Search for the cell housing the specified text and yield its (x, y) center coordinate. 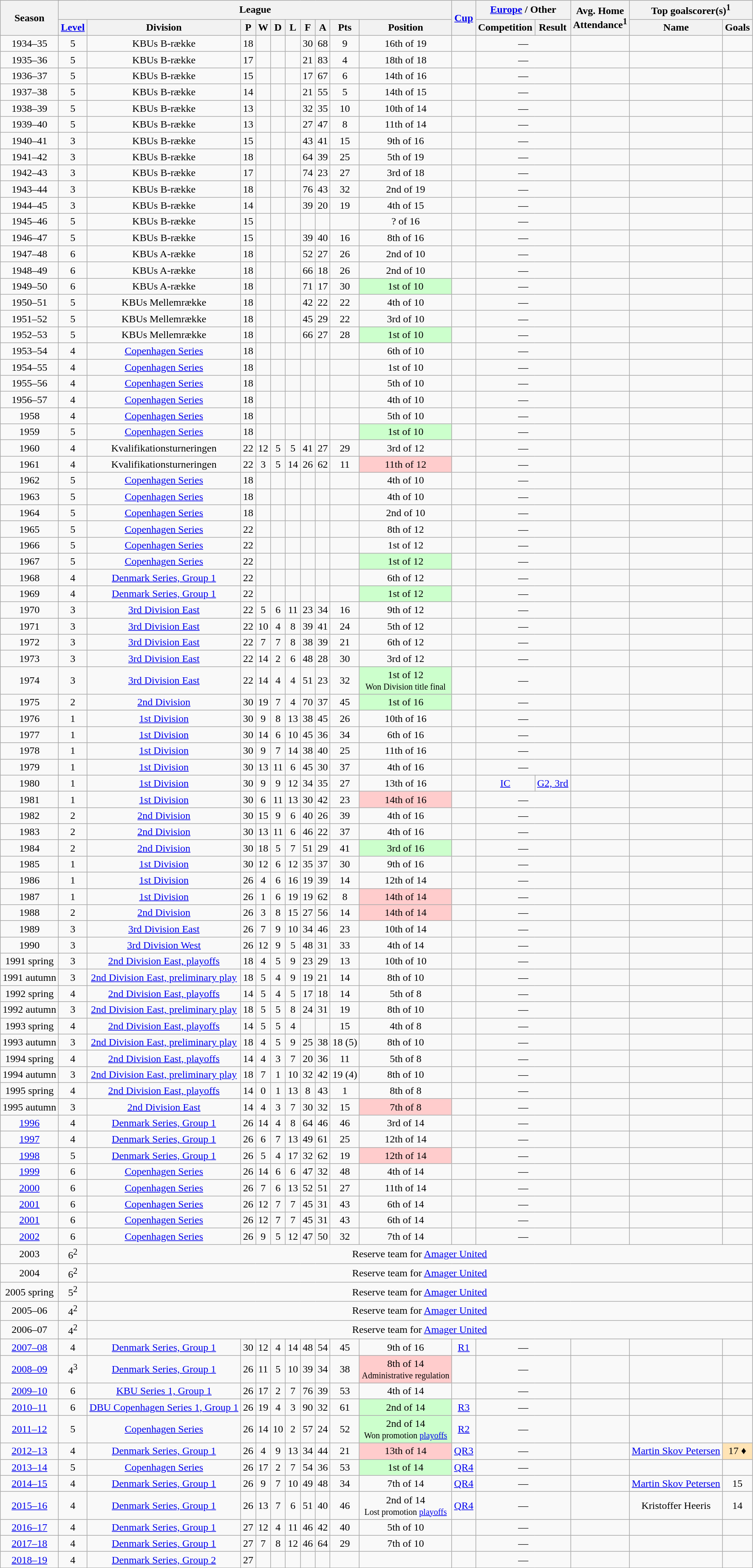
1991 spring (30, 961)
67 (323, 76)
2005 spring (30, 1292)
1935–36 (30, 60)
2009–10 (30, 1391)
4th of 15 (405, 205)
3rd of 14 (405, 1123)
Cup (464, 18)
Competition (505, 27)
5th of 19 (405, 157)
70 (308, 702)
1974 (30, 680)
F (308, 27)
1st of 12Won Division title final (405, 680)
2008–09 (30, 1369)
Result (552, 27)
2000 (30, 1188)
1982 (30, 815)
1947–48 (30, 254)
8th of 8 (405, 1091)
74 (308, 173)
1985 (30, 864)
2014–15 (30, 1483)
1958 (30, 416)
8th of 14Administrative regulation (405, 1369)
Pts (345, 27)
1994 autumn (30, 1074)
13th of 14 (405, 1451)
D (278, 27)
6th of 10 (405, 351)
1956–57 (30, 400)
1973 (30, 659)
1971 (30, 626)
W (263, 27)
Position (405, 27)
R2 (464, 1429)
KBU Series 1, Group 1 (164, 1391)
1986 (30, 881)
1938–39 (30, 108)
1991 autumn (30, 977)
1995 autumn (30, 1107)
1934–35 (30, 43)
P (248, 27)
1945–46 (30, 222)
9th of 12 (405, 610)
1940–41 (30, 141)
2017–18 (30, 1543)
1978 (30, 751)
2nd of 14Lost promotion playoffs (405, 1505)
1993 spring (30, 1026)
3rd of 16 (405, 848)
2016–17 (30, 1527)
IC (505, 783)
1977 (30, 735)
Goals (737, 27)
8th of 16 (405, 238)
50 (323, 1236)
2nd of 14Won promotion playoffs (405, 1429)
1998 (30, 1156)
1943–44 (30, 189)
17 ♦ (737, 1451)
Top goalscorer(s)1 (691, 10)
1989 (30, 929)
1988 (30, 913)
2nd Division East (164, 1107)
2015–16 (30, 1505)
1960 (30, 448)
11th of 12 (405, 464)
2nd of 14 (405, 1407)
13th of 16 (405, 783)
1954–55 (30, 367)
14th of 15 (405, 92)
1949–50 (30, 286)
2006–07 (30, 1330)
1993 autumn (30, 1042)
1965 (30, 529)
1961 (30, 464)
10th of 16 (405, 719)
2005–06 (30, 1311)
1987 (30, 897)
19 (4) (345, 1074)
2011–12 (30, 1429)
1941–42 (30, 157)
2010–11 (30, 1407)
1946–47 (30, 238)
1996 (30, 1123)
7th of 8 (405, 1107)
55 (323, 92)
1992 autumn (30, 1010)
? of 16 (405, 222)
0 (263, 1091)
1999 (30, 1172)
1936–37 (30, 76)
Season (30, 18)
1951–52 (30, 318)
1959 (30, 432)
44 (323, 1451)
1962 (30, 480)
2004 (30, 1273)
1953–54 (30, 351)
League (255, 10)
1979 (30, 767)
1984 (30, 848)
R3 (464, 1407)
1950–51 (30, 302)
1955–56 (30, 383)
68 (323, 43)
2003 (30, 1254)
Division (164, 27)
L (293, 27)
1944–45 (30, 205)
1970 (30, 610)
Name (676, 27)
1937–38 (30, 92)
2nd of 19 (405, 189)
1981 (30, 799)
1967 (30, 561)
83 (323, 60)
A (323, 27)
16th of 19 (405, 43)
1st of 14 (405, 1467)
5th of 12 (405, 626)
1st of 16 (405, 702)
QR3 (464, 1451)
1952–53 (30, 335)
33 (345, 945)
1972 (30, 642)
1983 (30, 832)
G2, 3rd (552, 783)
3rd of 18 (405, 173)
2018–19 (30, 1559)
4th of 8 (405, 1026)
18 (5) (345, 1042)
1975 (30, 702)
1948–49 (30, 270)
3rd of 10 (405, 318)
56 (323, 913)
Denmark Series, Group 2 (164, 1559)
1980 (30, 783)
1994 spring (30, 1058)
1968 (30, 577)
Avg. HomeAttendance1 (600, 18)
1995 spring (30, 1091)
2002 (30, 1236)
1966 (30, 545)
1942–43 (30, 173)
1997 (30, 1139)
2007–08 (30, 1347)
11th of 16 (405, 751)
1964 (30, 513)
3rd Division West (164, 945)
1992 spring (30, 994)
7th of 10 (405, 1543)
1976 (30, 719)
8th of 12 (405, 529)
1939–40 (30, 125)
R1 (464, 1347)
6th of 16 (405, 735)
1969 (30, 594)
Level (73, 27)
10th of 10 (405, 961)
2012–13 (30, 1451)
71 (308, 286)
18th of 18 (405, 60)
Kristoffer Heeris (676, 1505)
2013–14 (30, 1467)
DBU Copenhagen Series 1, Group 1 (164, 1407)
57 (308, 1429)
Europe / Other (523, 10)
1990 (30, 945)
90 (308, 1407)
1963 (30, 497)
